Determine the [x, y] coordinate at the center of the cell enclosing the given text.  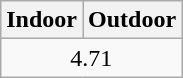
Indoor [42, 20]
4.71 [92, 58]
Outdoor [132, 20]
